For the text-containing cell, return its midpoint in (x, y) coordinate format. 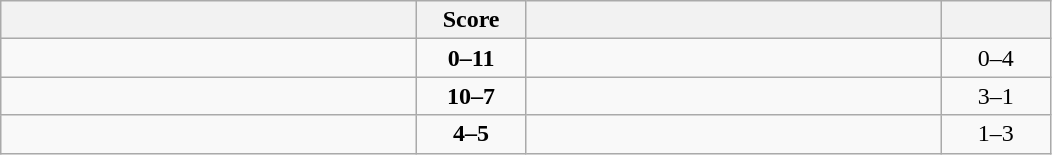
3–1 (996, 96)
4–5 (472, 134)
0–11 (472, 58)
1–3 (996, 134)
Score (472, 20)
10–7 (472, 96)
0–4 (996, 58)
